Provide the (X, Y) coordinate of the cell's center where the given text is located.  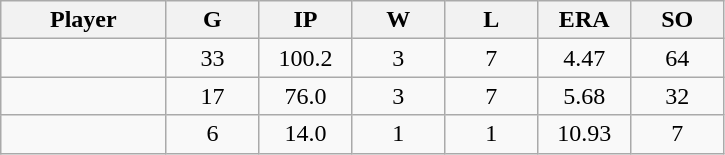
76.0 (306, 96)
L (492, 20)
5.68 (584, 96)
10.93 (584, 134)
IP (306, 20)
W (398, 20)
100.2 (306, 58)
SO (678, 20)
ERA (584, 20)
33 (212, 58)
Player (84, 20)
32 (678, 96)
4.47 (584, 58)
6 (212, 134)
17 (212, 96)
14.0 (306, 134)
G (212, 20)
64 (678, 58)
